Output the [X, Y] coordinate of the center of the cell containing the given text.  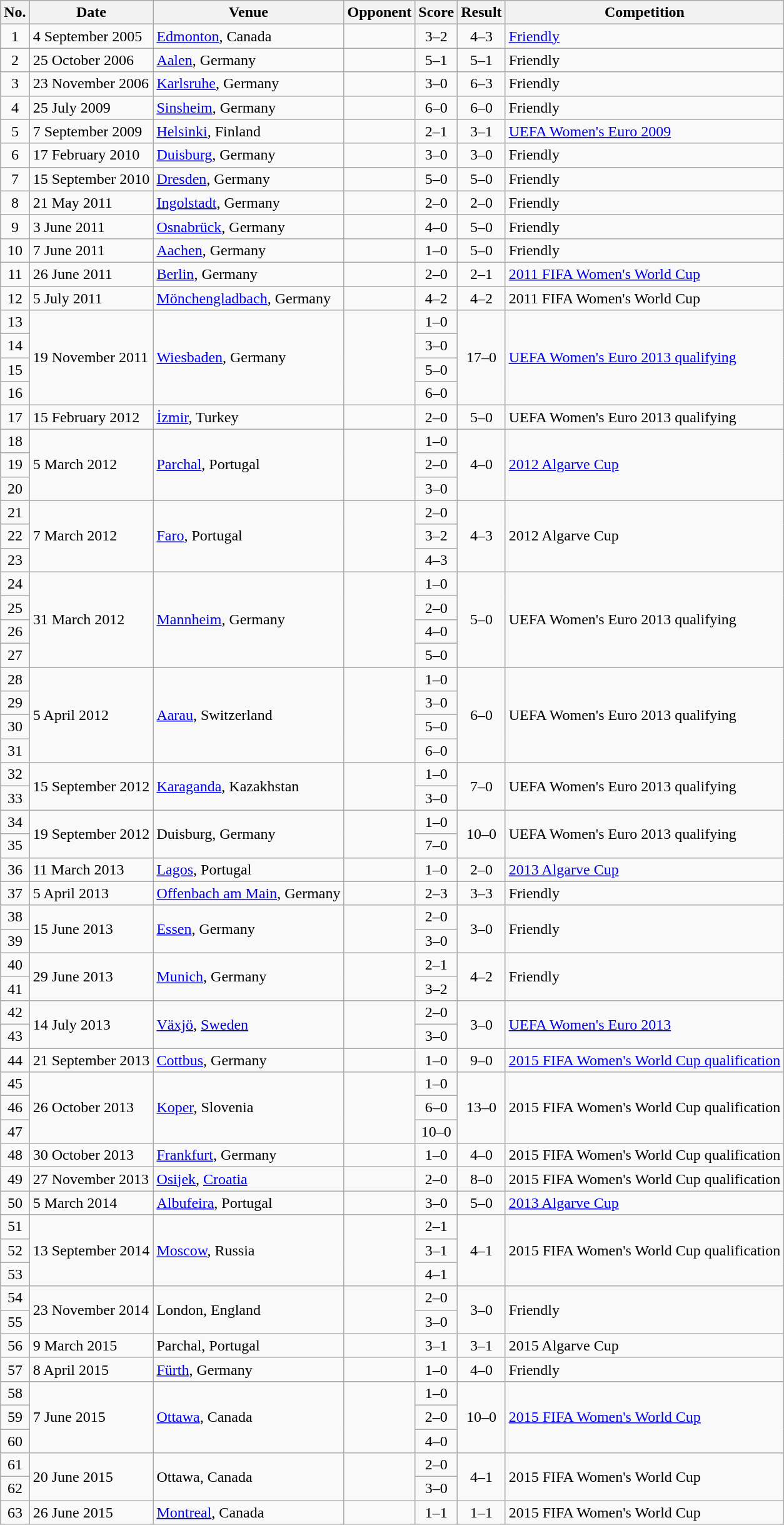
Berlin, Germany [249, 274]
Edmonton, Canada [249, 36]
36 [15, 869]
13–0 [481, 1108]
46 [15, 1108]
29 June 2013 [91, 976]
31 March 2012 [91, 619]
UEFA Women's Euro 2009 [645, 131]
9 [15, 226]
Albufeira, Portugal [249, 1203]
51 [15, 1227]
43 [15, 1036]
Ingolstadt, Germany [249, 203]
54 [15, 1298]
50 [15, 1203]
2 [15, 60]
26 June 2015 [91, 1512]
No. [15, 13]
60 [15, 1441]
İzmir, Turkey [249, 417]
5 April 2013 [91, 893]
1 [15, 36]
22 [15, 536]
3 [15, 84]
Fürth, Germany [249, 1369]
Score [436, 13]
Munich, Germany [249, 976]
19 November 2011 [91, 358]
44 [15, 1060]
17 [15, 417]
14 [15, 346]
59 [15, 1417]
Essen, Germany [249, 929]
5 March 2014 [91, 1203]
7 June 2015 [91, 1417]
Sinsheim, Germany [249, 108]
3–3 [481, 893]
17 February 2010 [91, 155]
London, England [249, 1310]
Opponent [379, 13]
Venue [249, 13]
25 October 2006 [91, 60]
Cottbus, Germany [249, 1060]
42 [15, 1012]
27 November 2013 [91, 1179]
Osnabrück, Germany [249, 226]
21 [15, 512]
39 [15, 941]
41 [15, 988]
Koper, Slovenia [249, 1108]
38 [15, 917]
30 [15, 727]
5 July 2011 [91, 298]
63 [15, 1512]
19 [15, 465]
4 [15, 108]
20 [15, 489]
33 [15, 798]
21 May 2011 [91, 203]
29 [15, 703]
Osijek, Croatia [249, 1179]
19 September 2012 [91, 834]
Lagos, Portugal [249, 869]
Dresden, Germany [249, 179]
53 [15, 1274]
Aarau, Switzerland [249, 714]
40 [15, 965]
Mannheim, Germany [249, 619]
Moscow, Russia [249, 1250]
Aachen, Germany [249, 250]
6 [15, 155]
15 [15, 370]
61 [15, 1465]
5 April 2012 [91, 714]
11 March 2013 [91, 869]
26 October 2013 [91, 1108]
Wiesbaden, Germany [249, 358]
2–3 [436, 893]
8–0 [481, 1179]
31 [15, 751]
28 [15, 679]
15 June 2013 [91, 929]
9–0 [481, 1060]
25 July 2009 [91, 108]
Faro, Portugal [249, 536]
8 April 2015 [91, 1369]
55 [15, 1322]
58 [15, 1393]
15 February 2012 [91, 417]
37 [15, 893]
Frankfurt, Germany [249, 1155]
26 June 2011 [91, 274]
48 [15, 1155]
26 [15, 631]
8 [15, 203]
34 [15, 822]
7 September 2009 [91, 131]
25 [15, 607]
23 [15, 560]
Mönchengladbach, Germany [249, 298]
7 March 2012 [91, 536]
6–3 [481, 84]
4 September 2005 [91, 36]
52 [15, 1250]
20 June 2015 [91, 1477]
32 [15, 774]
Karlsruhe, Germany [249, 84]
Competition [645, 13]
Växjö, Sweden [249, 1024]
9 March 2015 [91, 1345]
49 [15, 1179]
47 [15, 1132]
15 September 2010 [91, 179]
17–0 [481, 358]
Helsinki, Finland [249, 131]
Montreal, Canada [249, 1512]
7 June 2011 [91, 250]
12 [15, 298]
Aalen, Germany [249, 60]
15 September 2012 [91, 786]
5 [15, 131]
13 September 2014 [91, 1250]
Date [91, 13]
35 [15, 846]
5 March 2012 [91, 465]
13 [15, 322]
21 September 2013 [91, 1060]
57 [15, 1369]
16 [15, 393]
14 July 2013 [91, 1024]
18 [15, 441]
24 [15, 584]
7 [15, 179]
Offenbach am Main, Germany [249, 893]
11 [15, 274]
27 [15, 655]
45 [15, 1084]
30 October 2013 [91, 1155]
23 November 2014 [91, 1310]
56 [15, 1345]
23 November 2006 [91, 84]
62 [15, 1489]
Karaganda, Kazakhstan [249, 786]
10 [15, 250]
UEFA Women's Euro 2013 [645, 1024]
2015 Algarve Cup [645, 1345]
Result [481, 13]
3 June 2011 [91, 226]
